Locate the cell with the specified text and output its [x, y] center coordinate. 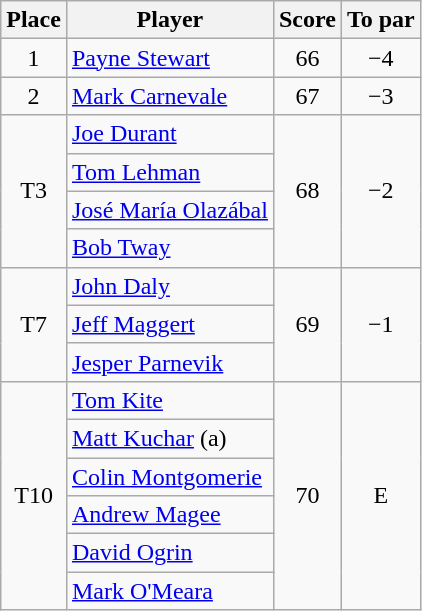
−2 [380, 191]
69 [307, 324]
Tom Lehman [170, 172]
Mark Carnevale [170, 96]
2 [34, 96]
T7 [34, 324]
68 [307, 191]
Place [34, 20]
To par [380, 20]
Tom Kite [170, 400]
66 [307, 58]
José María Olazábal [170, 210]
Mark O'Meara [170, 591]
Andrew Magee [170, 515]
Jesper Parnevik [170, 362]
E [380, 495]
Bob Tway [170, 248]
David Ogrin [170, 553]
−4 [380, 58]
John Daly [170, 286]
Matt Kuchar (a) [170, 438]
Player [170, 20]
−3 [380, 96]
T10 [34, 495]
70 [307, 495]
1 [34, 58]
T3 [34, 191]
Joe Durant [170, 134]
Colin Montgomerie [170, 477]
Payne Stewart [170, 58]
67 [307, 96]
Jeff Maggert [170, 324]
Score [307, 20]
−1 [380, 324]
